Return (X, Y) of the center of cell containing provided text 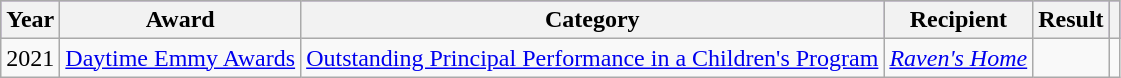
Award (180, 20)
Result (1071, 20)
2021 (30, 58)
Year (30, 20)
Category (592, 20)
Daytime Emmy Awards (180, 58)
Recipient (958, 20)
Outstanding Principal Performance in a Children's Program (592, 58)
Raven's Home (958, 58)
